Locate the cell with the specified text and output its (X, Y) center coordinate. 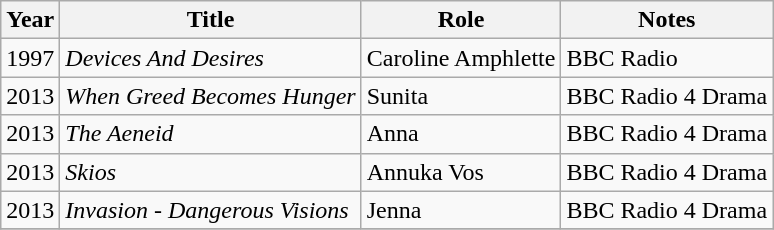
The Aeneid (210, 134)
Year (30, 20)
Skios (210, 172)
Jenna (461, 210)
1997 (30, 58)
Invasion - Dangerous Visions (210, 210)
Sunita (461, 96)
Title (210, 20)
Role (461, 20)
Notes (667, 20)
BBC Radio (667, 58)
Annuka Vos (461, 172)
Anna (461, 134)
Caroline Amphlette (461, 58)
When Greed Becomes Hunger (210, 96)
Devices And Desires (210, 58)
